Search for the cell housing the specified text and yield its [x, y] center coordinate. 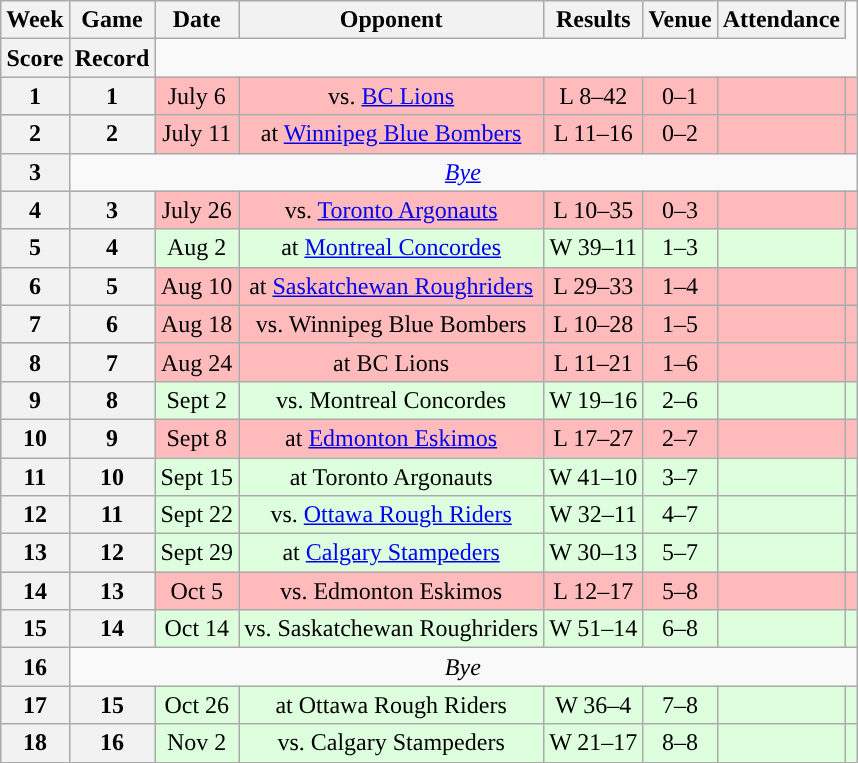
L 10–28 [594, 324]
2–7 [680, 438]
L 11–16 [594, 134]
Venue [680, 20]
at Winnipeg Blue Bombers [392, 134]
vs. Ottawa Rough Riders [392, 515]
L 11–21 [594, 362]
3–7 [680, 477]
vs. BC Lions [392, 96]
Sept 8 [197, 438]
Record [112, 58]
July 6 [197, 96]
at Edmonton Eskimos [392, 438]
vs. Saskatchewan Roughriders [392, 629]
Aug 10 [197, 286]
0–1 [680, 96]
1–3 [680, 248]
at Saskatchewan Roughriders [392, 286]
1–4 [680, 286]
vs. Winnipeg Blue Bombers [392, 324]
at Montreal Concordes [392, 248]
W 19–16 [594, 400]
0–2 [680, 134]
Game [112, 20]
8–8 [680, 743]
vs. Toronto Argonauts [392, 210]
L 12–17 [594, 591]
6–8 [680, 629]
1–5 [680, 324]
W 39–11 [594, 248]
Attendance [781, 20]
Nov 2 [197, 743]
W 21–17 [594, 743]
vs. Edmonton Eskimos [392, 591]
W 51–14 [594, 629]
at Calgary Stampeders [392, 553]
1–6 [680, 362]
Aug 18 [197, 324]
L 10–35 [594, 210]
5–8 [680, 591]
0–3 [680, 210]
Oct 26 [197, 705]
W 36–4 [594, 705]
17 [35, 705]
Sept 29 [197, 553]
Sept 15 [197, 477]
at Toronto Argonauts [392, 477]
Date [197, 20]
Aug 2 [197, 248]
Results [594, 20]
July 11 [197, 134]
at BC Lions [392, 362]
18 [35, 743]
W 30–13 [594, 553]
7–8 [680, 705]
at Ottawa Rough Riders [392, 705]
Opponent [392, 20]
2–6 [680, 400]
L 8–42 [594, 96]
5–7 [680, 553]
Score [35, 58]
vs. Montreal Concordes [392, 400]
Aug 24 [197, 362]
Week [35, 20]
July 26 [197, 210]
Sept 2 [197, 400]
L 29–33 [594, 286]
Sept 22 [197, 515]
L 17–27 [594, 438]
Oct 14 [197, 629]
4–7 [680, 515]
W 32–11 [594, 515]
vs. Calgary Stampeders [392, 743]
W 41–10 [594, 477]
Oct 5 [197, 591]
